For the text-containing cell, return its midpoint in [X, Y] coordinate format. 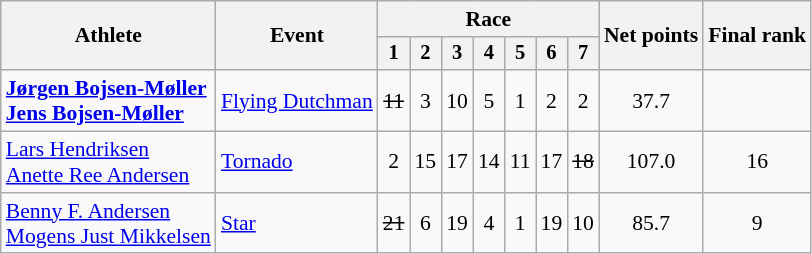
18 [583, 162]
21 [394, 224]
107.0 [651, 162]
Tornado [297, 162]
Jørgen Bojsen-MøllerJens Bojsen-Møller [108, 100]
16 [757, 162]
Athlete [108, 36]
Race [488, 19]
9 [757, 224]
Benny F. AndersenMogens Just Mikkelsen [108, 224]
14 [489, 162]
Flying Dutchman [297, 100]
15 [426, 162]
7 [583, 54]
Lars HendriksenAnette Ree Andersen [108, 162]
Star [297, 224]
85.7 [651, 224]
Event [297, 36]
Net points [651, 36]
37.7 [651, 100]
Final rank [757, 36]
